Capture the cell that displays the provided text and extract its [x, y] central coordinate. 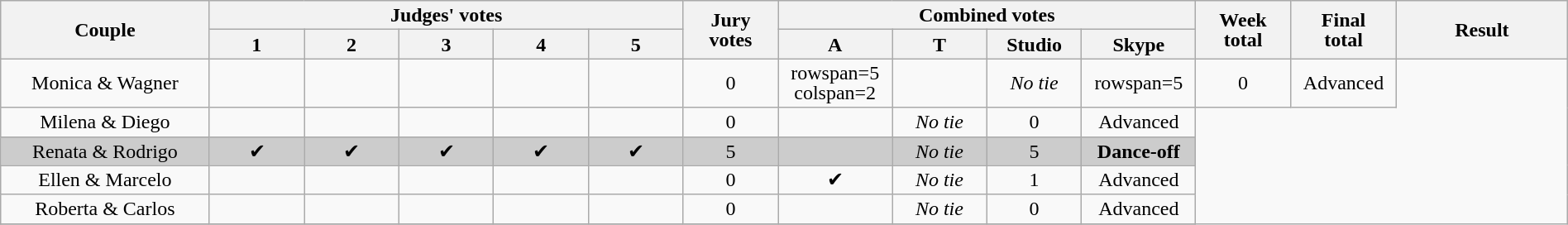
A [835, 45]
Couple [105, 30]
2 [352, 45]
Roberta & Carlos [105, 208]
Finaltotal [1343, 30]
Combined votes [987, 15]
rowspan=5 colspan=2 [835, 83]
Weektotal [1244, 30]
3 [447, 45]
Monica & Wagner [105, 83]
4 [541, 45]
Milena & Diego [105, 122]
Renata & Rodrigo [105, 151]
rowspan=5 [1139, 83]
Judges' votes [447, 15]
T [939, 45]
Skype [1139, 45]
Dance-off [1139, 151]
Juryvotes [731, 30]
Result [1482, 30]
Studio [1034, 45]
Ellen & Marcelo [105, 180]
